Return (X, Y) of the center of cell containing provided text 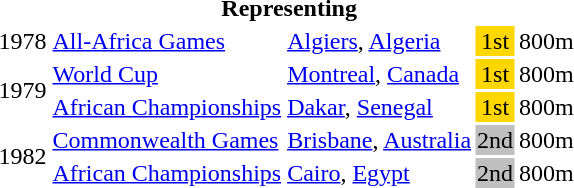
Commonwealth Games (167, 140)
Brisbane, Australia (380, 140)
Dakar, Senegal (380, 107)
Montreal, Canada (380, 74)
Algiers, Algeria (380, 41)
All-Africa Games (167, 41)
Cairo, Egypt (380, 173)
World Cup (167, 74)
